Search for the cell housing the specified text and yield its [X, Y] center coordinate. 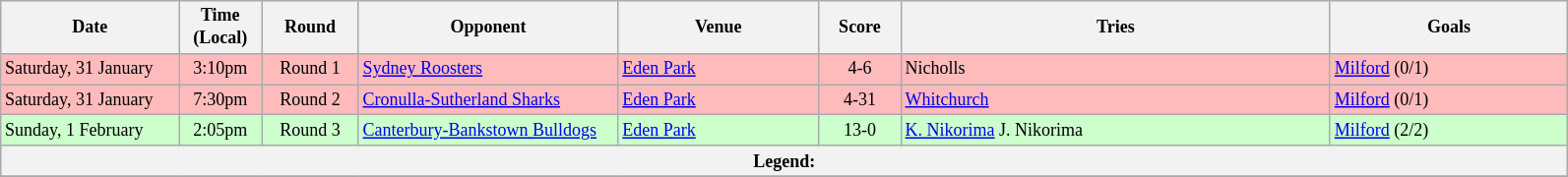
2:05pm [220, 130]
Opponent [488, 28]
Date [91, 28]
Round [311, 28]
Round 2 [311, 100]
Goals [1449, 28]
K. Nikorima J. Nikorima [1115, 130]
Nicholls [1115, 69]
Sunday, 1 February [91, 130]
Legend: [784, 161]
Sydney Roosters [488, 69]
7:30pm [220, 100]
Time (Local) [220, 28]
13-0 [860, 130]
4-6 [860, 69]
3:10pm [220, 69]
Score [860, 28]
Whitchurch [1115, 100]
Canterbury-Bankstown Bulldogs [488, 130]
4-31 [860, 100]
Round 1 [311, 69]
Cronulla-Sutherland Sharks [488, 100]
Round 3 [311, 130]
Milford (2/2) [1449, 130]
Tries [1115, 28]
Venue [719, 28]
